Provide the (x, y) coordinate of the cell's center where the given text is located.  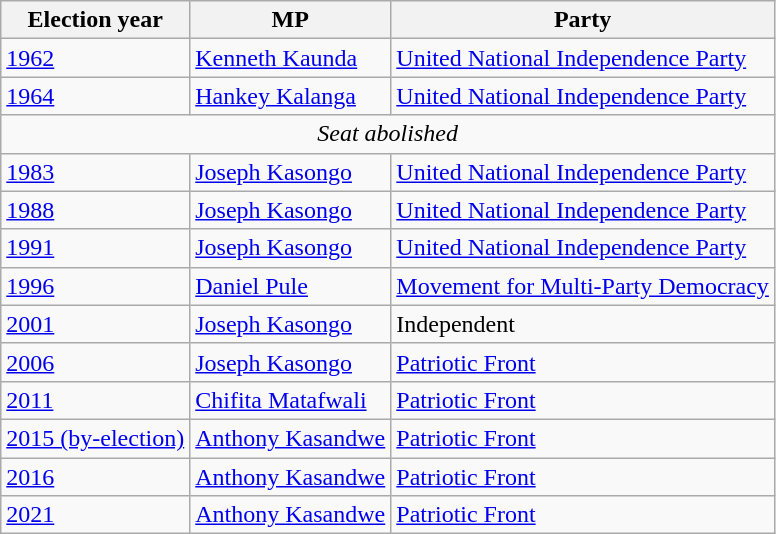
2015 (by-election) (96, 438)
1964 (96, 96)
1988 (96, 210)
2016 (96, 477)
1962 (96, 58)
Independent (583, 324)
Seat abolished (388, 134)
2001 (96, 324)
1996 (96, 286)
2011 (96, 400)
Chifita Matafwali (290, 400)
Party (583, 20)
2021 (96, 515)
Kenneth Kaunda (290, 58)
2006 (96, 362)
Hankey Kalanga (290, 96)
1983 (96, 172)
Daniel Pule (290, 286)
1991 (96, 248)
Election year (96, 20)
Movement for Multi-Party Democracy (583, 286)
MP (290, 20)
